Detect which cell encompasses the target text, then output its (x, y) center coordinate. 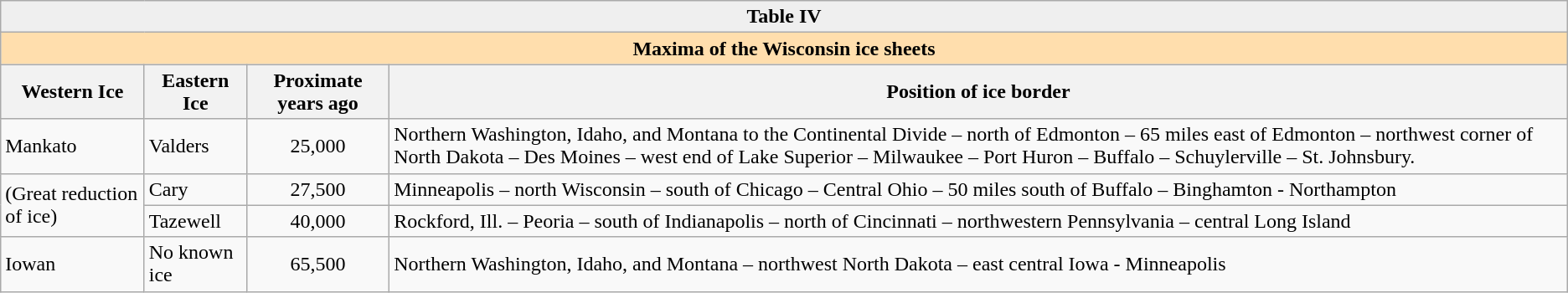
Northern Washington, Idaho, and Montana – northwest North Dakota – east central Iowa - Minneapolis (978, 265)
Eastern Ice (195, 92)
Position of ice border (978, 92)
No known ice (195, 265)
Western Ice (72, 92)
Minneapolis – north Wisconsin – south of Chicago – Central Ohio – 50 miles south of Buffalo – Binghamton - Northampton (978, 189)
40,000 (317, 221)
25,000 (317, 146)
Valders (195, 146)
Rockford, Ill. – Peoria – south of Indianapolis – north of Cincinnati – northwestern Pennsylvania – central Long Island (978, 221)
Maxima of the Wisconsin ice sheets (784, 49)
Mankato (72, 146)
27,500 (317, 189)
Tazewell (195, 221)
65,500 (317, 265)
Proximate years ago (317, 92)
Table IV (784, 17)
Cary (195, 189)
(Great reduction of ice) (72, 205)
Iowan (72, 265)
